Return [X, Y] of the center of cell containing provided text 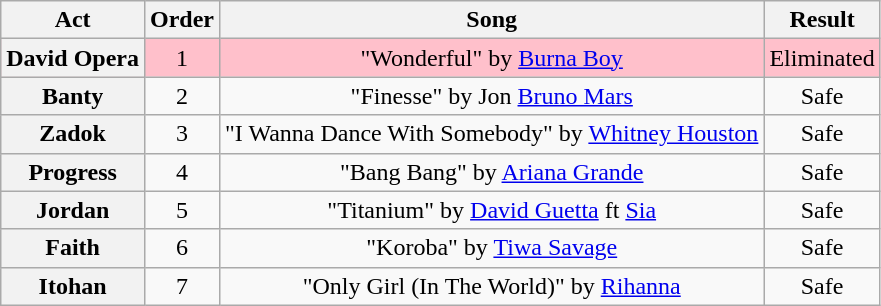
7 [182, 286]
Itohan [73, 286]
1 [182, 58]
Progress [73, 172]
"Only Girl (In The World)" by Rihanna [492, 286]
Banty [73, 96]
Song [492, 20]
Faith [73, 248]
"Bang Bang" by Ariana Grande [492, 172]
Act [73, 20]
5 [182, 210]
6 [182, 248]
David Opera [73, 58]
Jordan [73, 210]
"Finesse" by Jon Bruno Mars [492, 96]
Result [822, 20]
"Koroba" by Tiwa Savage [492, 248]
Eliminated [822, 58]
"Titanium" by David Guetta ft Sia [492, 210]
3 [182, 134]
"Wonderful" by Burna Boy [492, 58]
4 [182, 172]
"I Wanna Dance With Somebody" by Whitney Houston [492, 134]
2 [182, 96]
Order [182, 20]
Zadok [73, 134]
